Extract the (x, y) coordinate from the center of the cell holding the provided text.  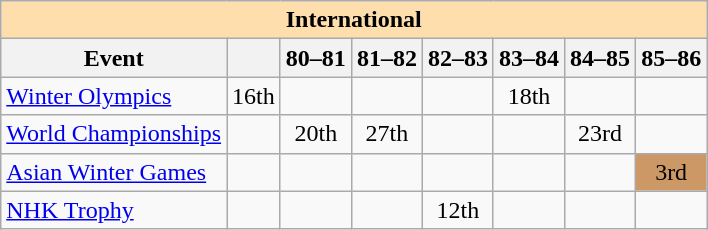
3rd (672, 172)
27th (386, 134)
20th (316, 134)
International (354, 20)
16th (254, 96)
84–85 (600, 58)
12th (458, 210)
23rd (600, 134)
World Championships (114, 134)
Event (114, 58)
80–81 (316, 58)
81–82 (386, 58)
83–84 (528, 58)
82–83 (458, 58)
85–86 (672, 58)
NHK Trophy (114, 210)
18th (528, 96)
Winter Olympics (114, 96)
Asian Winter Games (114, 172)
